Return the (X, Y) coordinate for the center point of the cell that contains the specified text.  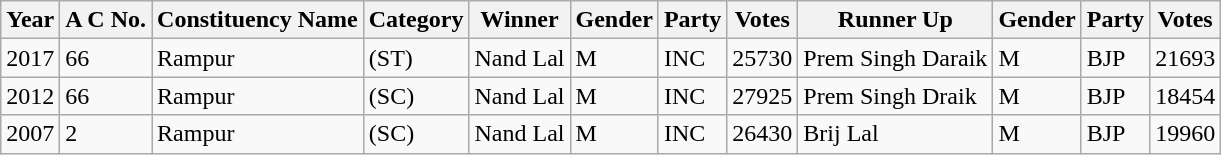
Prem Singh Draik (896, 96)
26430 (762, 134)
Category (416, 20)
19960 (1186, 134)
2007 (30, 134)
27925 (762, 96)
2 (106, 134)
Year (30, 20)
(ST) (416, 58)
Winner (520, 20)
2017 (30, 58)
Constituency Name (258, 20)
18454 (1186, 96)
A C No. (106, 20)
25730 (762, 58)
Brij Lal (896, 134)
Prem Singh Daraik (896, 58)
2012 (30, 96)
Runner Up (896, 20)
21693 (1186, 58)
